Identify which cell holds the provided text, then report its (x, y) central coordinate. 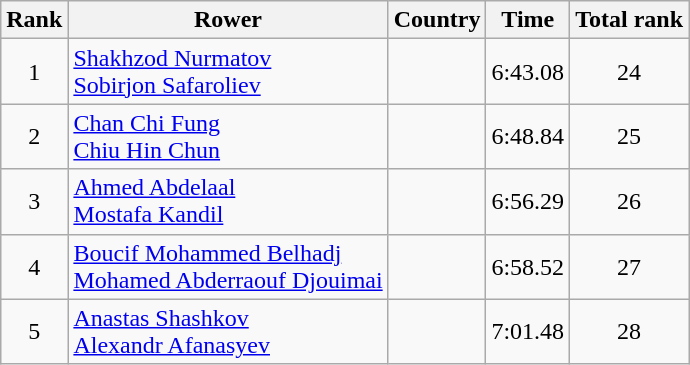
Rower (228, 20)
Chan Chi FungChiu Hin Chun (228, 136)
7:01.48 (528, 332)
27 (630, 266)
26 (630, 202)
5 (34, 332)
6:48.84 (528, 136)
Rank (34, 20)
24 (630, 72)
3 (34, 202)
Shakhzod NurmatovSobirjon Safaroliev (228, 72)
28 (630, 332)
2 (34, 136)
Time (528, 20)
1 (34, 72)
4 (34, 266)
Total rank (630, 20)
6:43.08 (528, 72)
Boucif Mohammed BelhadjMohamed Abderraouf Djouimai (228, 266)
6:56.29 (528, 202)
Ahmed AbdelaalMostafa Kandil (228, 202)
6:58.52 (528, 266)
Anastas ShashkovAlexandr Afanasyev (228, 332)
25 (630, 136)
Country (437, 20)
